Provide the [x, y] coordinate of the cell's center where the given text is located.  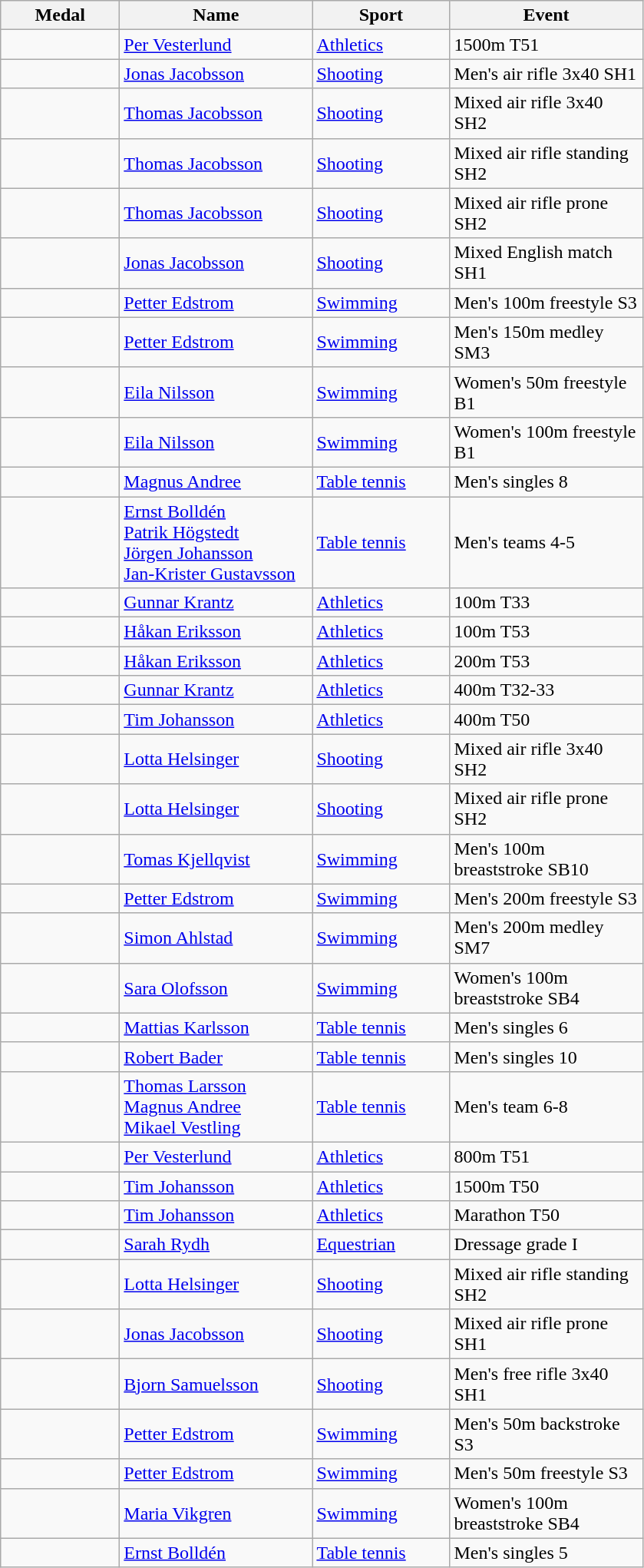
Men's 100m breaststroke SB10 [547, 858]
Men's air rifle 3x40 SH1 [547, 74]
Mattias Karlsson [216, 1027]
Magnus Andree [216, 481]
Ernst Bolldén [216, 1553]
Men's 200m medley SM7 [547, 938]
Bjorn Samuelsson [216, 1384]
Marathon T50 [547, 1216]
Thomas Larsson Magnus Andree Mikael Vestling [216, 1107]
Maria Vikgren [216, 1513]
Ernst Bolldén Patrik Högstedt Jörgen Johansson Jan-Krister Gustavsson [216, 542]
Sport [381, 15]
Men's 50m freestyle S3 [547, 1474]
Robert Bader [216, 1057]
Name [216, 15]
Sara Olofsson [216, 987]
Men's singles 8 [547, 481]
400m T32-33 [547, 690]
Men's 50m backstroke S3 [547, 1434]
200m T53 [547, 661]
1500m T50 [547, 1186]
Tomas Kjellqvist [216, 858]
Men's 100m freestyle S3 [547, 303]
Mixed English match SH1 [547, 263]
1500m T51 [547, 45]
Men's free rifle 3x40 SH1 [547, 1384]
100m T33 [547, 603]
Men's singles 6 [547, 1027]
Women's 50m freestyle B1 [547, 392]
Men's 150m medley SM3 [547, 342]
Mixed air rifle prone SH1 [547, 1335]
Men's team 6-8 [547, 1107]
Women's 100m freestyle B1 [547, 442]
100m T53 [547, 632]
400m T50 [547, 719]
Dressage grade I [547, 1245]
Men's singles 5 [547, 1553]
Medal [60, 15]
Sarah Rydh [216, 1245]
800m T51 [547, 1156]
Equestrian [381, 1245]
Event [547, 15]
Men's singles 10 [547, 1057]
Men's teams 4-5 [547, 542]
Simon Ahlstad [216, 938]
Men's 200m freestyle S3 [547, 898]
